Pinpoint the cell where the given text exists, returning its (x, y) midpoint coordinate. 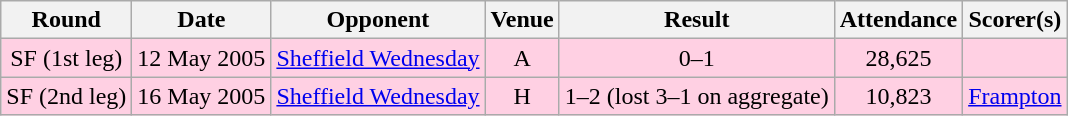
16 May 2005 (202, 96)
Result (696, 20)
H (522, 96)
1–2 (lost 3–1 on aggregate) (696, 96)
Date (202, 20)
10,823 (898, 96)
0–1 (696, 58)
12 May 2005 (202, 58)
A (522, 58)
Frampton (1015, 96)
Attendance (898, 20)
Scorer(s) (1015, 20)
SF (2nd leg) (66, 96)
Venue (522, 20)
28,625 (898, 58)
Opponent (378, 20)
Round (66, 20)
SF (1st leg) (66, 58)
